Search for the cell housing the specified text and yield its (X, Y) center coordinate. 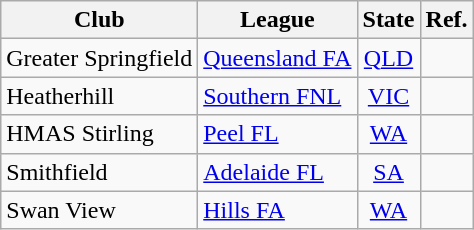
Heatherhill (100, 96)
SA (388, 172)
QLD (388, 58)
Southern FNL (278, 96)
VIC (388, 96)
Queensland FA (278, 58)
Swan View (100, 210)
HMAS Stirling (100, 134)
State (388, 20)
Peel FL (278, 134)
Club (100, 20)
Smithfield (100, 172)
League (278, 20)
Adelaide FL (278, 172)
Ref. (446, 20)
Greater Springfield (100, 58)
Hills FA (278, 210)
